Capture the cell that displays the provided text and extract its (X, Y) central coordinate. 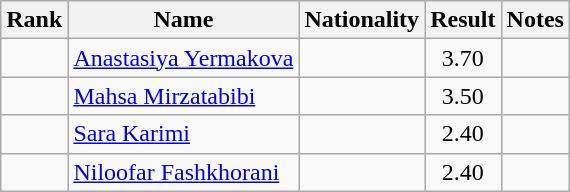
Sara Karimi (184, 134)
3.70 (463, 58)
Rank (34, 20)
3.50 (463, 96)
Niloofar Fashkhorani (184, 172)
Mahsa Mirzatabibi (184, 96)
Result (463, 20)
Notes (535, 20)
Anastasiya Yermakova (184, 58)
Nationality (362, 20)
Name (184, 20)
